Find where the given text appears and provide that cell's center as (X, Y) coordinate. 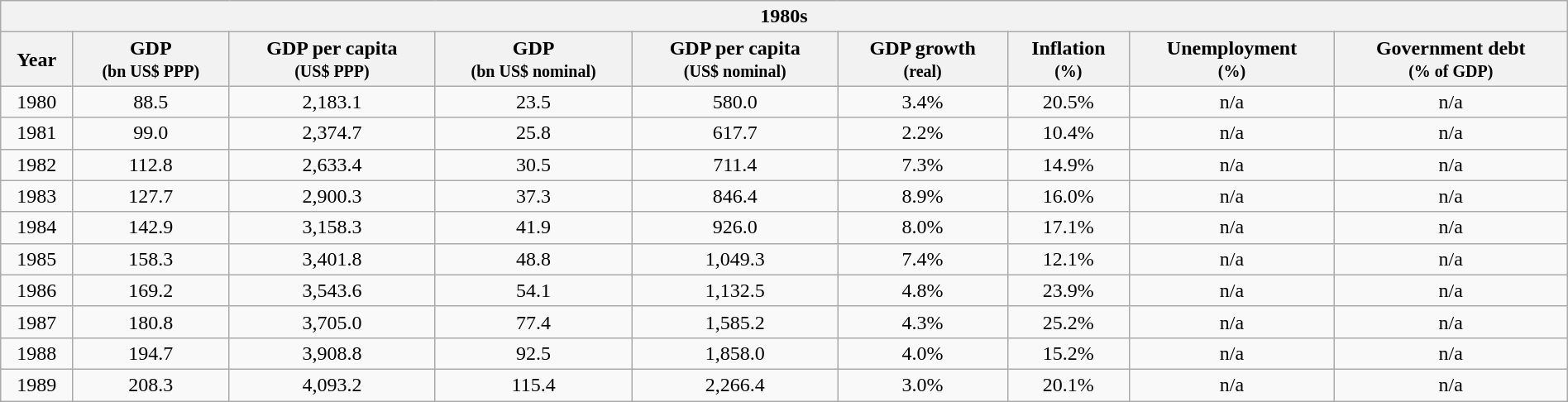
1988 (36, 353)
7.4% (923, 259)
617.7 (734, 133)
142.9 (151, 227)
54.1 (533, 290)
Inflation(%) (1068, 60)
17.1% (1068, 227)
92.5 (533, 353)
8.0% (923, 227)
41.9 (533, 227)
1989 (36, 385)
3.0% (923, 385)
8.9% (923, 196)
4,093.2 (332, 385)
10.4% (1068, 133)
1981 (36, 133)
1,049.3 (734, 259)
Year (36, 60)
23.5 (533, 102)
99.0 (151, 133)
194.7 (151, 353)
14.9% (1068, 165)
2,266.4 (734, 385)
4.0% (923, 353)
180.8 (151, 322)
15.2% (1068, 353)
1980s (784, 17)
711.4 (734, 165)
2,633.4 (332, 165)
GDP per capita(US$ PPP) (332, 60)
580.0 (734, 102)
12.1% (1068, 259)
2,900.3 (332, 196)
926.0 (734, 227)
Government debt(% of GDP) (1451, 60)
1982 (36, 165)
2.2% (923, 133)
1,132.5 (734, 290)
1983 (36, 196)
7.3% (923, 165)
30.5 (533, 165)
GDP(bn US$ PPP) (151, 60)
20.5% (1068, 102)
3,401.8 (332, 259)
20.1% (1068, 385)
GDP per capita(US$ nominal) (734, 60)
3,158.3 (332, 227)
158.3 (151, 259)
Unemployment(%) (1232, 60)
25.8 (533, 133)
88.5 (151, 102)
3.4% (923, 102)
1980 (36, 102)
23.9% (1068, 290)
208.3 (151, 385)
112.8 (151, 165)
1987 (36, 322)
2,183.1 (332, 102)
1,858.0 (734, 353)
1,585.2 (734, 322)
2,374.7 (332, 133)
77.4 (533, 322)
GDP(bn US$ nominal) (533, 60)
1986 (36, 290)
3,705.0 (332, 322)
48.8 (533, 259)
GDP growth(real) (923, 60)
1984 (36, 227)
115.4 (533, 385)
16.0% (1068, 196)
127.7 (151, 196)
1985 (36, 259)
25.2% (1068, 322)
3,543.6 (332, 290)
4.8% (923, 290)
37.3 (533, 196)
846.4 (734, 196)
4.3% (923, 322)
3,908.8 (332, 353)
169.2 (151, 290)
